Output the (x, y) coordinate of the center of the cell containing the given text.  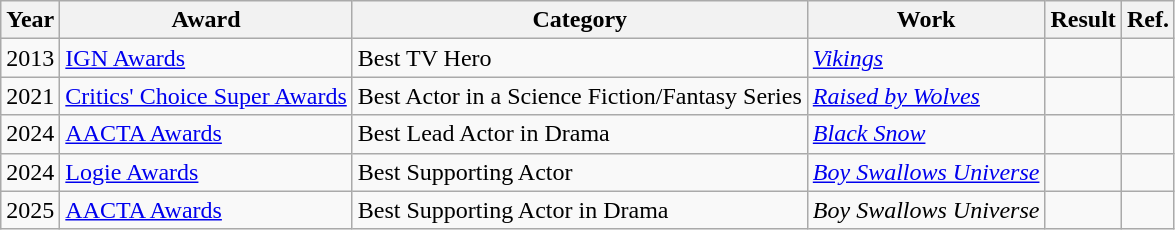
Best TV Hero (580, 58)
Black Snow (926, 134)
2021 (30, 96)
Result (1083, 20)
Work (926, 20)
Best Supporting Actor in Drama (580, 210)
2025 (30, 210)
Vikings (926, 58)
Best Lead Actor in Drama (580, 134)
Ref. (1148, 20)
Best Actor in a Science Fiction/Fantasy Series (580, 96)
Best Supporting Actor (580, 172)
Year (30, 20)
Logie Awards (206, 172)
Raised by Wolves (926, 96)
2013 (30, 58)
IGN Awards (206, 58)
Category (580, 20)
Critics' Choice Super Awards (206, 96)
Award (206, 20)
